Locate the cell with the specified text and output its [X, Y] center coordinate. 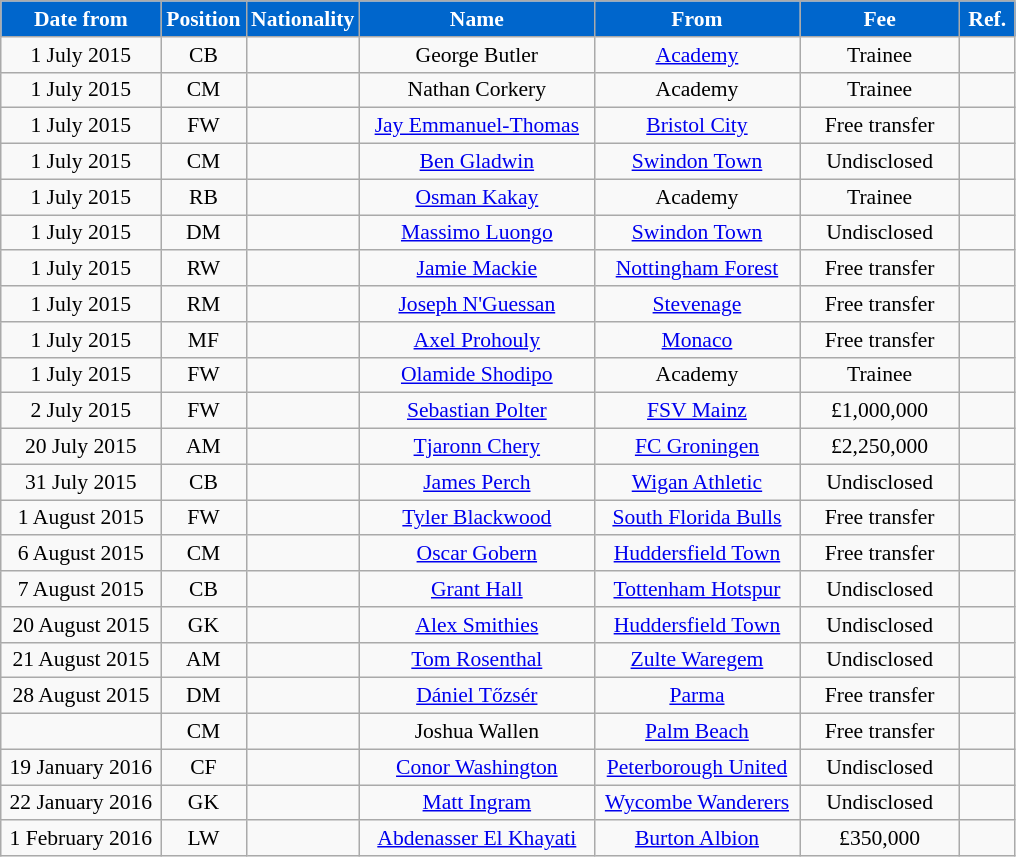
Jay Emmanuel-Thomas [476, 126]
Ben Gladwin [476, 162]
Name [476, 19]
19 January 2016 [81, 767]
Conor Washington [476, 767]
Grant Hall [476, 589]
6 August 2015 [81, 554]
Palm Beach [696, 732]
Joshua Wallen [476, 732]
Tyler Blackwood [476, 518]
2 July 2015 [81, 411]
Olamide Shodipo [476, 375]
CF [204, 767]
Nationality [302, 19]
Burton Albion [696, 839]
Position [204, 19]
RB [204, 197]
Date from [81, 19]
Peterborough United [696, 767]
22 January 2016 [81, 803]
28 August 2015 [81, 696]
Fee [880, 19]
Parma [696, 696]
Zulte Waregem [696, 660]
Alex Smithies [476, 625]
20 August 2015 [81, 625]
FSV Mainz [696, 411]
George Butler [476, 55]
Jamie Mackie [476, 269]
RM [204, 304]
Nathan Corkery [476, 90]
FC Groningen [696, 447]
Tottenham Hotspur [696, 589]
Wigan Athletic [696, 482]
South Florida Bulls [696, 518]
Oscar Gobern [476, 554]
Joseph N'Guessan [476, 304]
1 August 2015 [81, 518]
£350,000 [880, 839]
RW [204, 269]
20 July 2015 [81, 447]
Osman Kakay [476, 197]
Dániel Tőzsér [476, 696]
Massimo Luongo [476, 233]
Tom Rosenthal [476, 660]
Tjaronn Chery [476, 447]
Axel Prohouly [476, 340]
LW [204, 839]
Ref. [988, 19]
Abdenasser El Khayati [476, 839]
£1,000,000 [880, 411]
Wycombe Wanderers [696, 803]
Nottingham Forest [696, 269]
£2,250,000 [880, 447]
31 July 2015 [81, 482]
Sebastian Polter [476, 411]
James Perch [476, 482]
From [696, 19]
Monaco [696, 340]
Stevenage [696, 304]
21 August 2015 [81, 660]
Bristol City [696, 126]
1 February 2016 [81, 839]
Matt Ingram [476, 803]
MF [204, 340]
7 August 2015 [81, 589]
